Identify which cell holds the provided text, then report its [x, y] central coordinate. 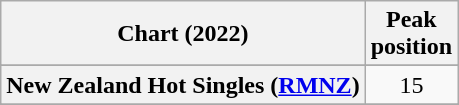
New Zealand Hot Singles (RMNZ) [183, 85]
Chart (2022) [183, 34]
15 [411, 85]
Peakposition [411, 34]
